Provide the [X, Y] coordinate of the cell's center where the given text is located.  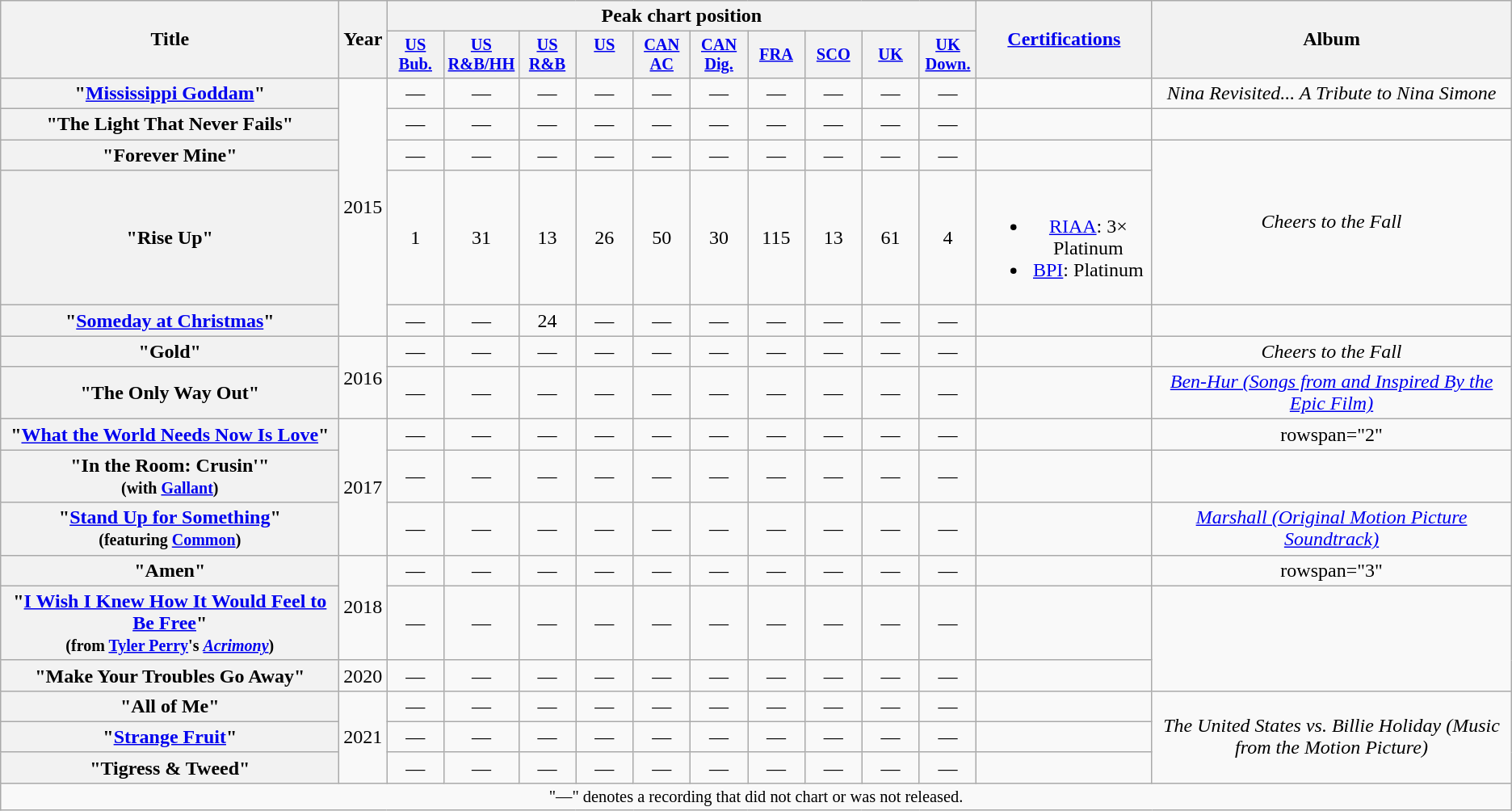
Album [1331, 40]
"Make Your Troubles Go Away" [170, 675]
2016 [363, 378]
SCO [834, 55]
"Tigress & Tweed" [170, 767]
The United States vs. Billie Holiday (Music from the Motion Picture) [1331, 737]
"Strange Fruit" [170, 737]
"The Only Way Out" [170, 393]
61 [890, 237]
rowspan="2" [1331, 435]
Year [363, 40]
"All of Me" [170, 706]
"I Wish I Knew How It Would Feel to Be Free"(from Tyler Perry's Acrimony) [170, 623]
24 [548, 321]
2020 [363, 675]
31 [481, 237]
"Mississippi Goddam" [170, 93]
30 [719, 237]
rowspan="3" [1331, 570]
1 [415, 237]
"The Light That Never Fails" [170, 124]
26 [604, 237]
Nina Revisited... A Tribute to Nina Simone [1331, 93]
50 [662, 237]
UK Down. [948, 55]
USR&B [548, 55]
UK [890, 55]
Marshall (Original Motion Picture Soundtrack) [1331, 528]
USR&B/HH [481, 55]
"Forever Mine" [170, 155]
Ben-Hur (Songs from and Inspired By the Epic Film) [1331, 393]
FRA [777, 55]
"Rise Up" [170, 237]
115 [777, 237]
USBub. [415, 55]
US [604, 55]
"Someday at Christmas" [170, 321]
2017 [363, 487]
CANAC [662, 55]
"—" denotes a recording that did not chart or was not released. [756, 796]
2015 [363, 207]
2018 [363, 607]
"What the World Needs Now Is Love" [170, 435]
"In the Room: Crusin'"(with Gallant) [170, 477]
Peak chart position [682, 16]
CANDig. [719, 55]
"Amen" [170, 570]
2021 [363, 737]
"Gold" [170, 351]
RIAA: 3× PlatinumBPI: Platinum [1065, 237]
Certifications [1065, 40]
4 [948, 237]
"Stand Up for Something"(featuring Common) [170, 528]
Title [170, 40]
